Determine the [X, Y] coordinate at the center of the cell enclosing the given text.  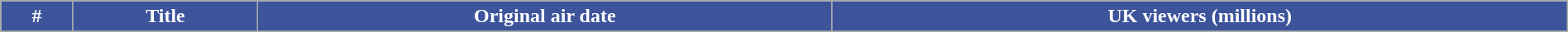
Title [165, 16]
Original air date [544, 16]
UK viewers (millions) [1199, 16]
# [37, 16]
